Return the (X, Y) coordinate for the center point of the cell that contains the specified text.  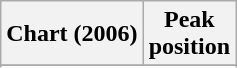
Chart (2006) (72, 34)
Peakposition (189, 34)
